Locate the cell with the specified text and output its (x, y) center coordinate. 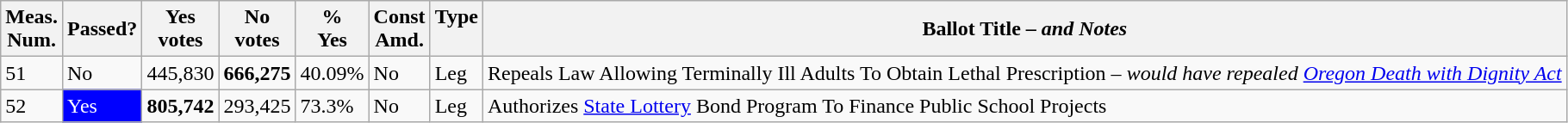
%Yes (333, 29)
52 (32, 106)
Ballot Title – and Notes (1024, 29)
Repeals Law Allowing Terminally Ill Adults To Obtain Lethal Prescription – would have repealed Oregon Death with Dignity Act (1024, 73)
Novotes (257, 29)
445,830 (181, 73)
Yes (102, 106)
Authorizes State Lottery Bond Program To Finance Public School Projects (1024, 106)
Type (457, 29)
40.09% (333, 73)
666,275 (257, 73)
Yesvotes (181, 29)
Passed? (102, 29)
805,742 (181, 106)
51 (32, 73)
73.3% (333, 106)
ConstAmd. (400, 29)
293,425 (257, 106)
Meas.Num. (32, 29)
